Output the (X, Y) coordinate of the center of the cell containing the given text.  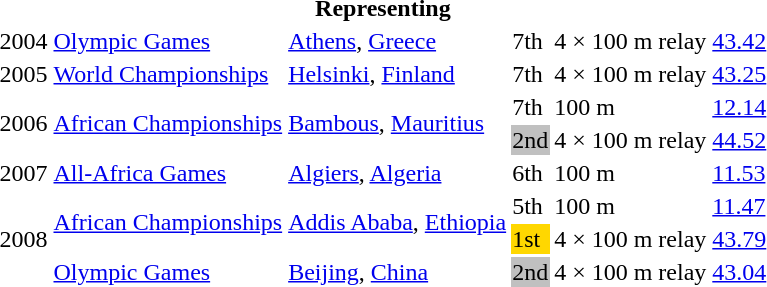
Bambous, Mauritius (398, 124)
5th (530, 206)
Algiers, Algeria (398, 173)
Beijing, China (398, 272)
6th (530, 173)
World Championships (168, 74)
Helsinki, Finland (398, 74)
Addis Ababa, Ethiopia (398, 222)
1st (530, 239)
All-Africa Games (168, 173)
Athens, Greece (398, 41)
